Scan for the cell matching the given text and deliver its (X, Y) coordinate at center. 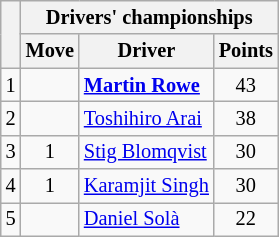
Driver (146, 51)
4 (11, 186)
Move (50, 51)
Toshihiro Arai (146, 118)
Stig Blomqvist (146, 152)
22 (246, 219)
Martin Rowe (146, 85)
38 (246, 118)
Daniel Solà (146, 219)
2 (11, 118)
Karamjit Singh (146, 186)
43 (246, 85)
5 (11, 219)
3 (11, 152)
Points (246, 51)
Drivers' championships (150, 17)
